Search for the cell housing the specified text and yield its (X, Y) center coordinate. 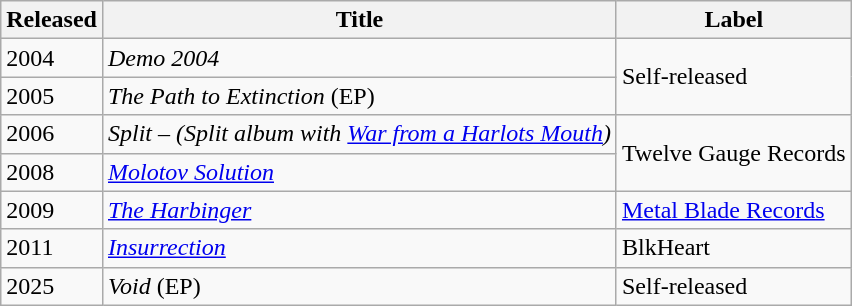
The Harbinger (359, 210)
Metal Blade Records (734, 210)
Title (359, 20)
2011 (52, 248)
Released (52, 20)
2009 (52, 210)
2005 (52, 96)
The Path to Extinction (EP) (359, 96)
Split – (Split album with War from a Harlots Mouth) (359, 134)
Void (EP) (359, 286)
Insurrection (359, 248)
BlkHeart (734, 248)
Molotov Solution (359, 172)
Label (734, 20)
2006 (52, 134)
Demo 2004 (359, 58)
2008 (52, 172)
Twelve Gauge Records (734, 153)
2025 (52, 286)
2004 (52, 58)
